Output the (X, Y) coordinate of the center of the cell containing the given text.  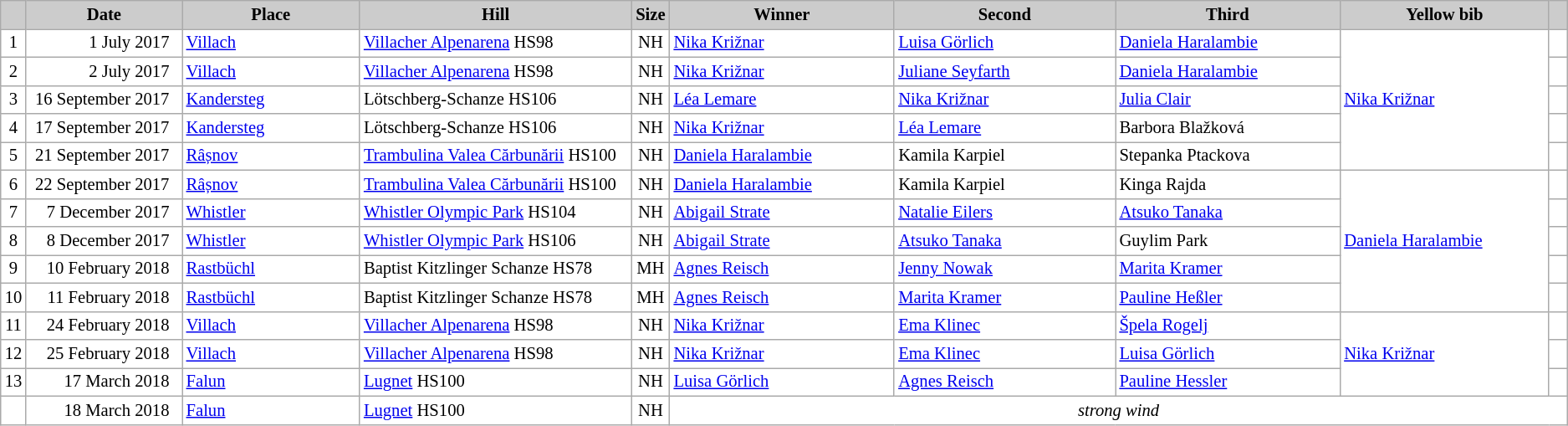
Juliane Seyfarth (1004, 71)
9 (13, 269)
Jenny Nowak (1004, 269)
8 (13, 240)
strong wind (1119, 410)
25 February 2018 (104, 354)
8 December 2017 (104, 240)
Guylim Park (1228, 240)
5 (13, 156)
Third (1228, 14)
17 March 2018 (104, 382)
10 February 2018 (104, 269)
Špela Rogelj (1228, 326)
Hill (495, 14)
Second (1004, 14)
13 (13, 382)
2 July 2017 (104, 71)
Pauline Heßler (1228, 297)
Whistler Olympic Park HS106 (495, 240)
10 (13, 297)
18 March 2018 (104, 410)
21 September 2017 (104, 156)
11 (13, 326)
Pauline Hessler (1228, 382)
Winner (783, 14)
Julia Clair (1228, 100)
Stepanka Ptackova (1228, 156)
17 September 2017 (104, 128)
2 (13, 71)
24 February 2018 (104, 326)
1 July 2017 (104, 43)
7 December 2017 (104, 213)
Yellow bib (1444, 14)
Barbora Blažková (1228, 128)
Natalie Eilers (1004, 213)
4 (13, 128)
22 September 2017 (104, 184)
Date (104, 14)
11 February 2018 (104, 297)
3 (13, 100)
16 September 2017 (104, 100)
1 (13, 43)
7 (13, 213)
6 (13, 184)
12 (13, 354)
Kinga Rajda (1228, 184)
Place (271, 14)
Size (651, 14)
Whistler Olympic Park HS104 (495, 213)
